Find where the given text appears and provide that cell's center as [x, y] coordinate. 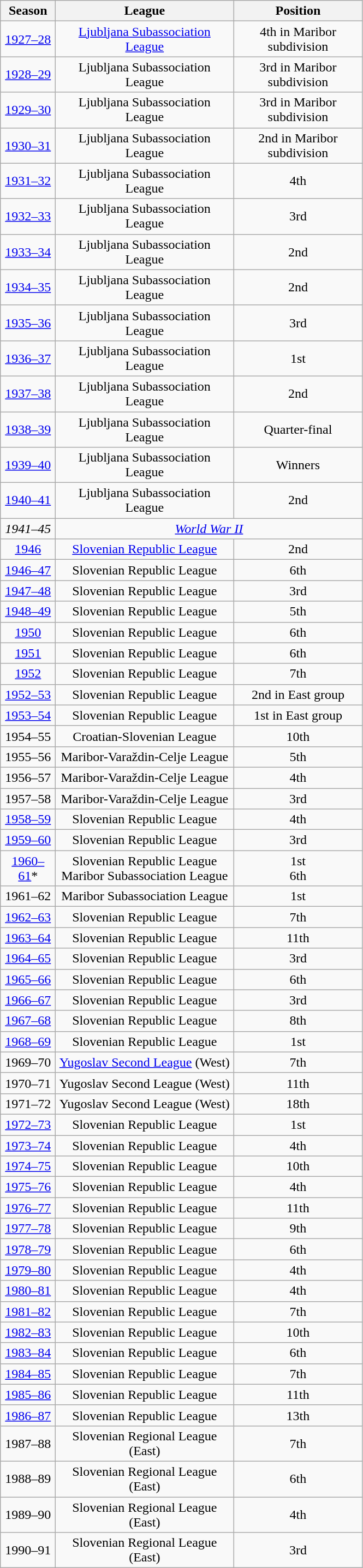
18th [298, 1104]
1989–90 [28, 1515]
1927–28 [28, 39]
1980–81 [28, 1291]
1983–84 [28, 1353]
1952–53 [28, 695]
1961–62 [28, 896]
1957–58 [28, 798]
1969–70 [28, 1062]
1948–49 [28, 612]
1973–74 [28, 1145]
1929–30 [28, 110]
Quarter-final [298, 429]
World War II [209, 529]
1965–66 [28, 979]
1984–85 [28, 1374]
1974–75 [28, 1166]
1938–39 [28, 429]
1941–45 [28, 529]
1950 [28, 632]
1928–29 [28, 74]
1963–64 [28, 938]
1960–61* [28, 869]
13th [298, 1415]
1st in East group [298, 715]
1931–32 [28, 181]
1979–80 [28, 1270]
1953–54 [28, 715]
Winners [298, 465]
2nd in East group [298, 695]
1940–41 [28, 501]
1978–79 [28, 1249]
1958–59 [28, 819]
1955–56 [28, 757]
1981–82 [28, 1312]
1932–33 [28, 216]
1930–31 [28, 145]
1982–83 [28, 1332]
8th [298, 1021]
1947–48 [28, 591]
1986–87 [28, 1415]
1952 [28, 674]
1967–68 [28, 1021]
Maribor Subassociation League [145, 896]
1987–88 [28, 1444]
1933–34 [28, 252]
1946–47 [28, 570]
9th [298, 1229]
1959–60 [28, 840]
1985–86 [28, 1395]
Season [28, 11]
1990–91 [28, 1551]
1939–40 [28, 465]
1977–78 [28, 1229]
League [145, 11]
Croatian-Slovenian League [145, 736]
1988–89 [28, 1479]
1964–65 [28, 959]
1956–57 [28, 777]
1935–36 [28, 323]
Slovenian Republic League Maribor Subassociation League [145, 869]
1972–73 [28, 1124]
1971–72 [28, 1104]
1936–37 [28, 358]
4th in Maribor subdivision [298, 39]
1962–63 [28, 917]
Position [298, 11]
1954–55 [28, 736]
1968–69 [28, 1042]
1st 6th [298, 869]
1934–35 [28, 287]
1966–67 [28, 1000]
1975–76 [28, 1187]
1937–38 [28, 394]
1951 [28, 653]
1946 [28, 549]
2nd in Maribor subdivision [298, 145]
1970–71 [28, 1083]
1976–77 [28, 1208]
